Determine the (X, Y) coordinate at the center of the cell enclosing the given text.  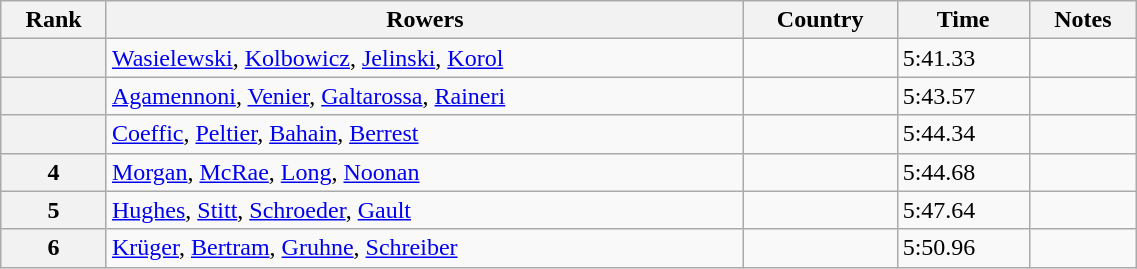
5:47.64 (963, 210)
5:43.57 (963, 96)
Hughes, Stitt, Schroeder, Gault (424, 210)
6 (54, 248)
5:44.34 (963, 134)
5:44.68 (963, 172)
5:50.96 (963, 248)
Country (820, 20)
Coeffic, Peltier, Bahain, Berrest (424, 134)
Notes (1083, 20)
5:41.33 (963, 58)
Rank (54, 20)
Krüger, Bertram, Gruhne, Schreiber (424, 248)
Rowers (424, 20)
4 (54, 172)
5 (54, 210)
Time (963, 20)
Morgan, McRae, Long, Noonan (424, 172)
Wasielewski, Kolbowicz, Jelinski, Korol (424, 58)
Agamennoni, Venier, Galtarossa, Raineri (424, 96)
